Locate the cell with the specified text and output its (X, Y) center coordinate. 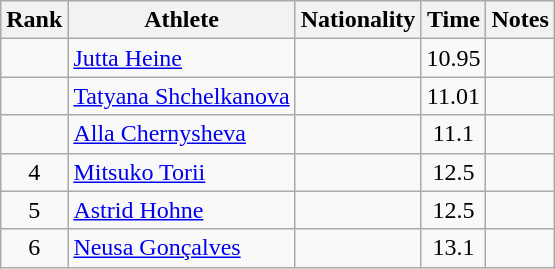
Rank (34, 20)
Nationality (358, 20)
Athlete (182, 20)
4 (34, 172)
6 (34, 248)
5 (34, 210)
10.95 (454, 58)
Tatyana Shchelkanova (182, 96)
Astrid Hohne (182, 210)
Neusa Gonçalves (182, 248)
Jutta Heine (182, 58)
11.01 (454, 96)
Alla Chernysheva (182, 134)
11.1 (454, 134)
Mitsuko Torii (182, 172)
Time (454, 20)
13.1 (454, 248)
Notes (520, 20)
